Return [x, y] of the center of cell containing provided text 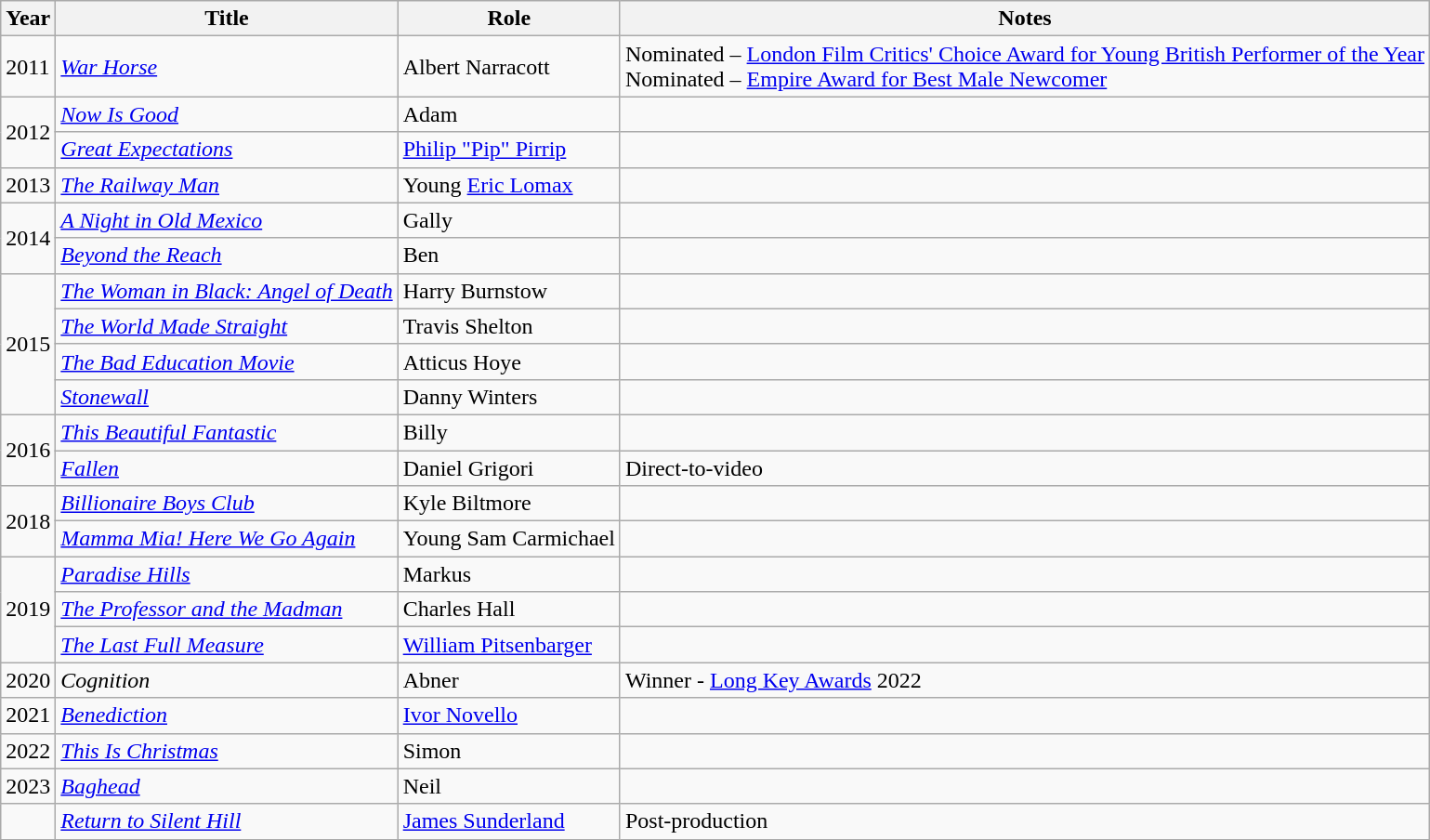
2014 [28, 238]
Return to Silent Hill [227, 821]
The Professor and the Madman [227, 610]
The World Made Straight [227, 326]
The Last Full Measure [227, 645]
Abner [509, 680]
2018 [28, 521]
Post-production [1024, 821]
Fallen [227, 467]
William Pitsenbarger [509, 645]
Young Eric Lomax [509, 185]
James Sunderland [509, 821]
Beyond the Reach [227, 256]
Billionaire Boys Club [227, 504]
This Beautiful Fantastic [227, 432]
Role [509, 19]
Markus [509, 574]
Year [28, 19]
A Night in Old Mexico [227, 220]
2013 [28, 185]
The Bad Education Movie [227, 361]
Kyle Biltmore [509, 504]
2023 [28, 786]
2021 [28, 715]
2020 [28, 680]
Travis Shelton [509, 326]
This Is Christmas [227, 751]
Young Sam Carmichael [509, 539]
The Woman in Black: Angel of Death [227, 291]
Harry Burnstow [509, 291]
Great Expectations [227, 150]
Billy [509, 432]
Ivor Novello [509, 715]
Winner - Long Key Awards 2022 [1024, 680]
Now Is Good [227, 114]
Title [227, 19]
Neil [509, 786]
2011 [28, 67]
Ben [509, 256]
2019 [28, 610]
Albert Narracott [509, 67]
Daniel Grigori [509, 467]
2022 [28, 751]
Philip "Pip" Pirrip [509, 150]
Stonewall [227, 397]
Gally [509, 220]
Direct-to-video [1024, 467]
2016 [28, 450]
War Horse [227, 67]
The Railway Man [227, 185]
Paradise Hills [227, 574]
Danny Winters [509, 397]
Adam [509, 114]
Simon [509, 751]
2015 [28, 344]
Charles Hall [509, 610]
Atticus Hoye [509, 361]
Cognition [227, 680]
Baghead [227, 786]
2012 [28, 132]
Benediction [227, 715]
Mamma Mia! Here We Go Again [227, 539]
Notes [1024, 19]
Nominated – London Film Critics' Choice Award for Young British Performer of the YearNominated – Empire Award for Best Male Newcomer [1024, 67]
